Return [X, Y] of the center of cell containing provided text 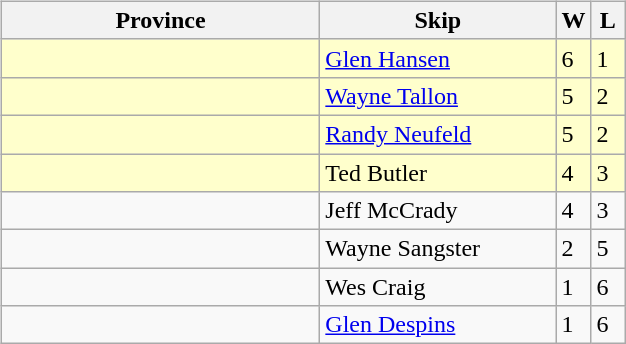
Ted Butler [438, 173]
Glen Hansen [438, 58]
Randy Neufeld [438, 134]
Wes Craig [438, 287]
W [574, 20]
Province [160, 20]
Skip [438, 20]
Wayne Tallon [438, 96]
Glen Despins [438, 325]
Wayne Sangster [438, 249]
L [608, 20]
Jeff McCrady [438, 211]
